Search for the cell housing the specified text and yield its (x, y) center coordinate. 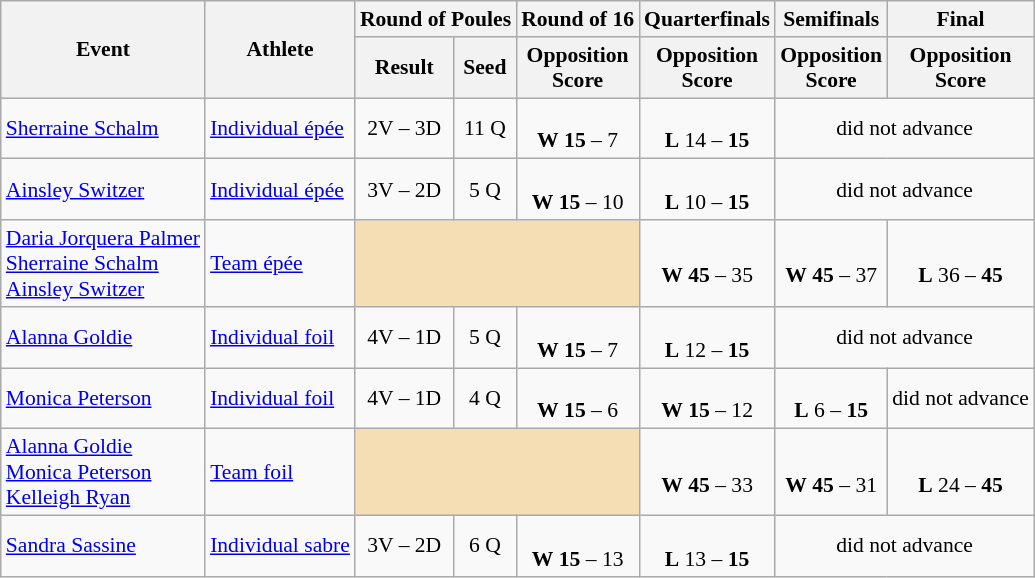
Athlete (280, 50)
W 15 – 10 (578, 190)
L 24 – 45 (960, 472)
W 15 – 6 (578, 398)
Sandra Sassine (103, 546)
Final (960, 19)
Round of Poules (436, 19)
Semifinals (831, 19)
W 45 – 31 (831, 472)
W 15 – 12 (707, 398)
4 Q (486, 398)
Result (404, 68)
Team foil (280, 472)
Quarterfinals (707, 19)
Sherraine Schalm (103, 128)
W 45 – 33 (707, 472)
Ainsley Switzer (103, 190)
L 10 – 15 (707, 190)
L 14 – 15 (707, 128)
W 15 – 13 (578, 546)
Daria Jorquera PalmerSherraine SchalmAinsley Switzer (103, 264)
Round of 16 (578, 19)
Team épée (280, 264)
6 Q (486, 546)
L 6 – 15 (831, 398)
Alanna Goldie (103, 338)
Event (103, 50)
Alanna GoldieMonica PetersonKelleigh Ryan (103, 472)
Seed (486, 68)
11 Q (486, 128)
Individual sabre (280, 546)
W 45 – 37 (831, 264)
L 13 – 15 (707, 546)
Monica Peterson (103, 398)
W 45 – 35 (707, 264)
L 36 – 45 (960, 264)
L 12 – 15 (707, 338)
2V – 3D (404, 128)
